Search for the cell housing the specified text and yield its (X, Y) center coordinate. 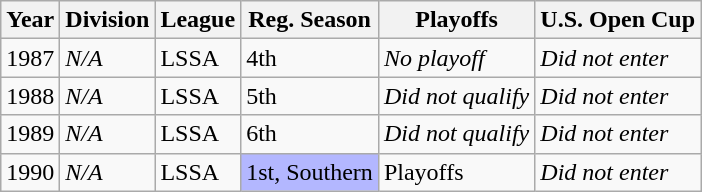
Year (30, 20)
6th (310, 134)
4th (310, 58)
1989 (30, 134)
U.S. Open Cup (618, 20)
League (198, 20)
1990 (30, 172)
5th (310, 96)
1987 (30, 58)
1st, Southern (310, 172)
Reg. Season (310, 20)
No playoff (456, 58)
Division (108, 20)
1988 (30, 96)
